Capture the cell that displays the provided text and extract its (X, Y) central coordinate. 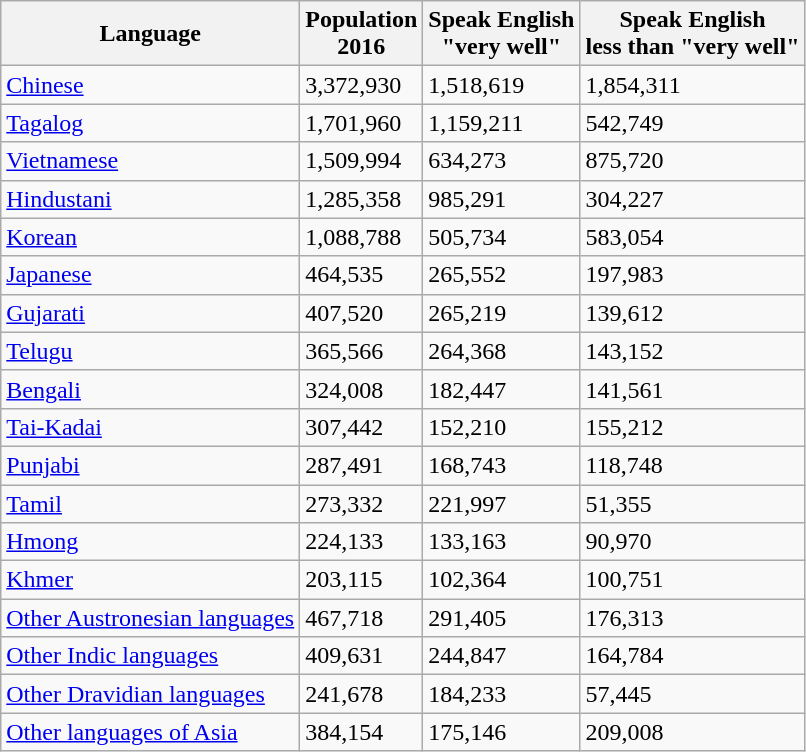
Other Austronesian languages (150, 618)
407,520 (362, 313)
467,718 (362, 618)
139,612 (692, 313)
90,970 (692, 542)
203,115 (362, 580)
Telugu (150, 351)
143,152 (692, 351)
Korean (150, 237)
51,355 (692, 503)
57,445 (692, 694)
583,054 (692, 237)
Population2016 (362, 34)
Speak Englishless than "very well" (692, 34)
304,227 (692, 199)
Chinese (150, 85)
244,847 (502, 656)
176,313 (692, 618)
Tagalog (150, 123)
209,008 (692, 732)
100,751 (692, 580)
384,154 (362, 732)
224,133 (362, 542)
3,372,930 (362, 85)
1,159,211 (502, 123)
Hindustani (150, 199)
118,748 (692, 465)
133,163 (502, 542)
Language (150, 34)
1,854,311 (692, 85)
365,566 (362, 351)
1,518,619 (502, 85)
Tamil (150, 503)
Gujarati (150, 313)
464,535 (362, 275)
Khmer (150, 580)
1,509,994 (362, 161)
102,364 (502, 580)
155,212 (692, 427)
241,678 (362, 694)
Other languages of Asia (150, 732)
182,447 (502, 389)
287,491 (362, 465)
184,233 (502, 694)
Punjabi (150, 465)
324,008 (362, 389)
875,720 (692, 161)
Japanese (150, 275)
Other Dravidian languages (150, 694)
634,273 (502, 161)
Bengali (150, 389)
273,332 (362, 503)
265,219 (502, 313)
Vietnamese (150, 161)
175,146 (502, 732)
985,291 (502, 199)
Other Indic languages (150, 656)
141,561 (692, 389)
542,749 (692, 123)
505,734 (502, 237)
264,368 (502, 351)
1,701,960 (362, 123)
197,983 (692, 275)
Hmong (150, 542)
164,784 (692, 656)
409,631 (362, 656)
221,997 (502, 503)
265,552 (502, 275)
152,210 (502, 427)
307,442 (362, 427)
1,285,358 (362, 199)
1,088,788 (362, 237)
Tai-Kadai (150, 427)
291,405 (502, 618)
Speak English"very well" (502, 34)
168,743 (502, 465)
